From the cell containing the given text, extract its center point as [X, Y] coordinate. 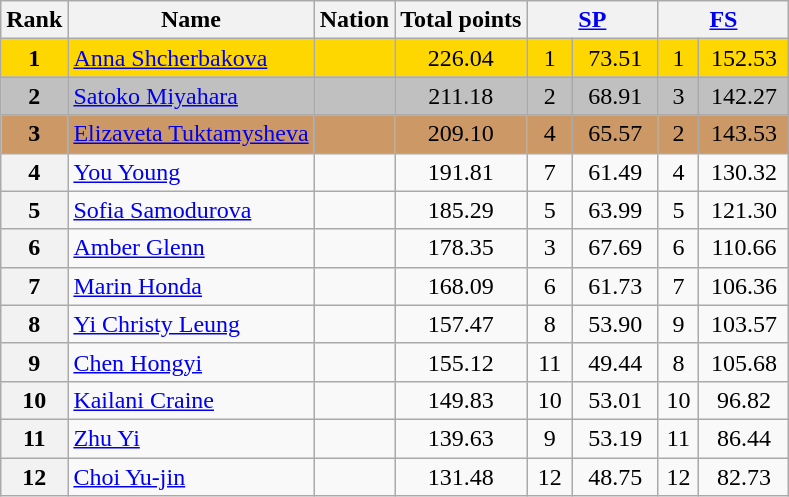
Elizaveta Tuktamysheva [191, 134]
121.30 [744, 210]
185.29 [461, 210]
131.48 [461, 477]
130.32 [744, 172]
48.75 [616, 477]
103.57 [744, 324]
53.01 [616, 400]
152.53 [744, 58]
Yi Christy Leung [191, 324]
61.73 [616, 286]
168.09 [461, 286]
Marin Honda [191, 286]
110.66 [744, 248]
157.47 [461, 324]
Chen Hongyi [191, 362]
Amber Glenn [191, 248]
FS [724, 20]
Kailani Craine [191, 400]
53.19 [616, 438]
106.36 [744, 286]
143.53 [744, 134]
142.27 [744, 96]
Zhu Yi [191, 438]
178.35 [461, 248]
53.90 [616, 324]
63.99 [616, 210]
139.63 [461, 438]
149.83 [461, 400]
209.10 [461, 134]
Name [191, 20]
67.69 [616, 248]
73.51 [616, 58]
Choi Yu-jin [191, 477]
211.18 [461, 96]
49.44 [616, 362]
Anna Shcherbakova [191, 58]
96.82 [744, 400]
You Young [191, 172]
65.57 [616, 134]
Sofia Samodurova [191, 210]
Rank [34, 20]
Nation [354, 20]
82.73 [744, 477]
86.44 [744, 438]
68.91 [616, 96]
155.12 [461, 362]
105.68 [744, 362]
191.81 [461, 172]
61.49 [616, 172]
Total points [461, 20]
Satoko Miyahara [191, 96]
226.04 [461, 58]
SP [592, 20]
